Scan for the cell matching the given text and deliver its (x, y) coordinate at center. 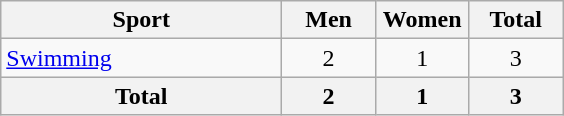
Men (329, 20)
Swimming (142, 58)
Sport (142, 20)
Women (422, 20)
